Extract the [x, y] coordinate from the center of the cell holding the provided text.  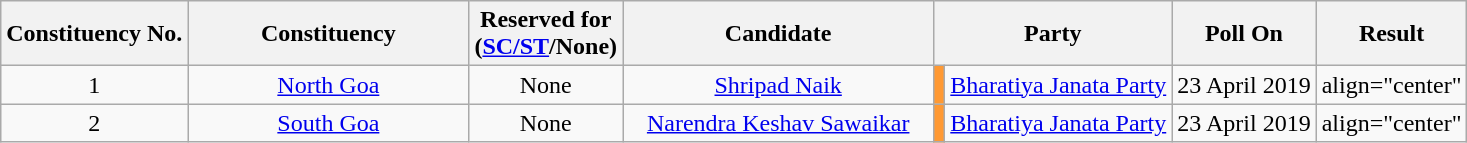
1 [94, 85]
Candidate [778, 34]
Poll On [1244, 34]
Shripad Naik [778, 85]
South Goa [328, 123]
2 [94, 123]
Constituency No. [94, 34]
Result [1392, 34]
Party [1053, 34]
Constituency [328, 34]
Reserved for(SC/ST/None) [546, 34]
North Goa [328, 85]
Narendra Keshav Sawaikar [778, 123]
